For the text-containing cell, return its midpoint in [X, Y] coordinate format. 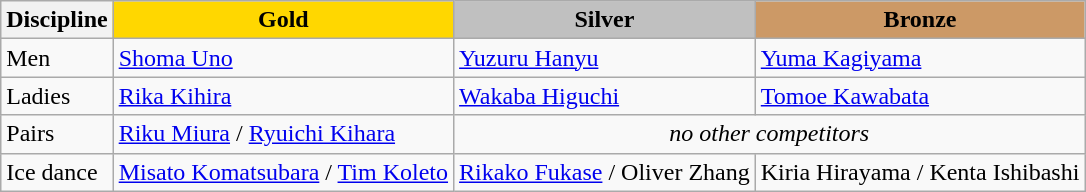
Rikako Fukase / Oliver Zhang [605, 172]
Tomoe Kawabata [920, 96]
Ice dance [57, 172]
Shoma Uno [283, 58]
Yuma Kagiyama [920, 58]
Wakaba Higuchi [605, 96]
Men [57, 58]
Yuzuru Hanyu [605, 58]
Ladies [57, 96]
Discipline [57, 20]
Riku Miura / Ryuichi Kihara [283, 134]
Gold [283, 20]
Kiria Hirayama / Kenta Ishibashi [920, 172]
Pairs [57, 134]
Bronze [920, 20]
Misato Komatsubara / Tim Koleto [283, 172]
Silver [605, 20]
Rika Kihira [283, 96]
no other competitors [770, 134]
